Detect which cell encompasses the target text, then output its [x, y] center coordinate. 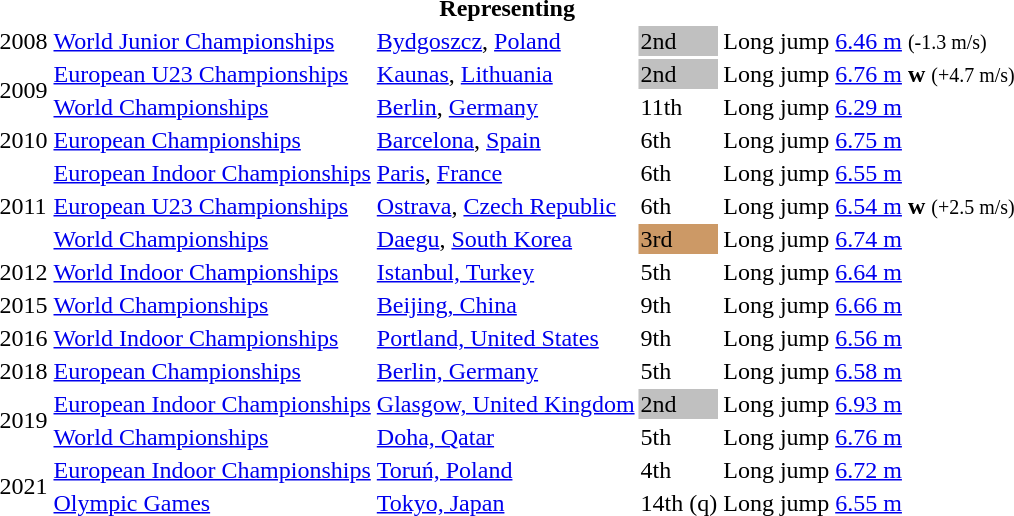
Glasgow, United Kingdom [506, 404]
Kaunas, Lithuania [506, 74]
4th [679, 470]
Toruń, Poland [506, 470]
Ostrava, Czech Republic [506, 206]
Istanbul, Turkey [506, 272]
Beijing, China [506, 305]
World Junior Championships [212, 41]
Portland, United States [506, 338]
3rd [679, 239]
Paris, France [506, 173]
Daegu, South Korea [506, 239]
Doha, Qatar [506, 437]
11th [679, 107]
Bydgoszcz, Poland [506, 41]
Barcelona, Spain [506, 140]
